Identify which cell holds the provided text, then report its (X, Y) central coordinate. 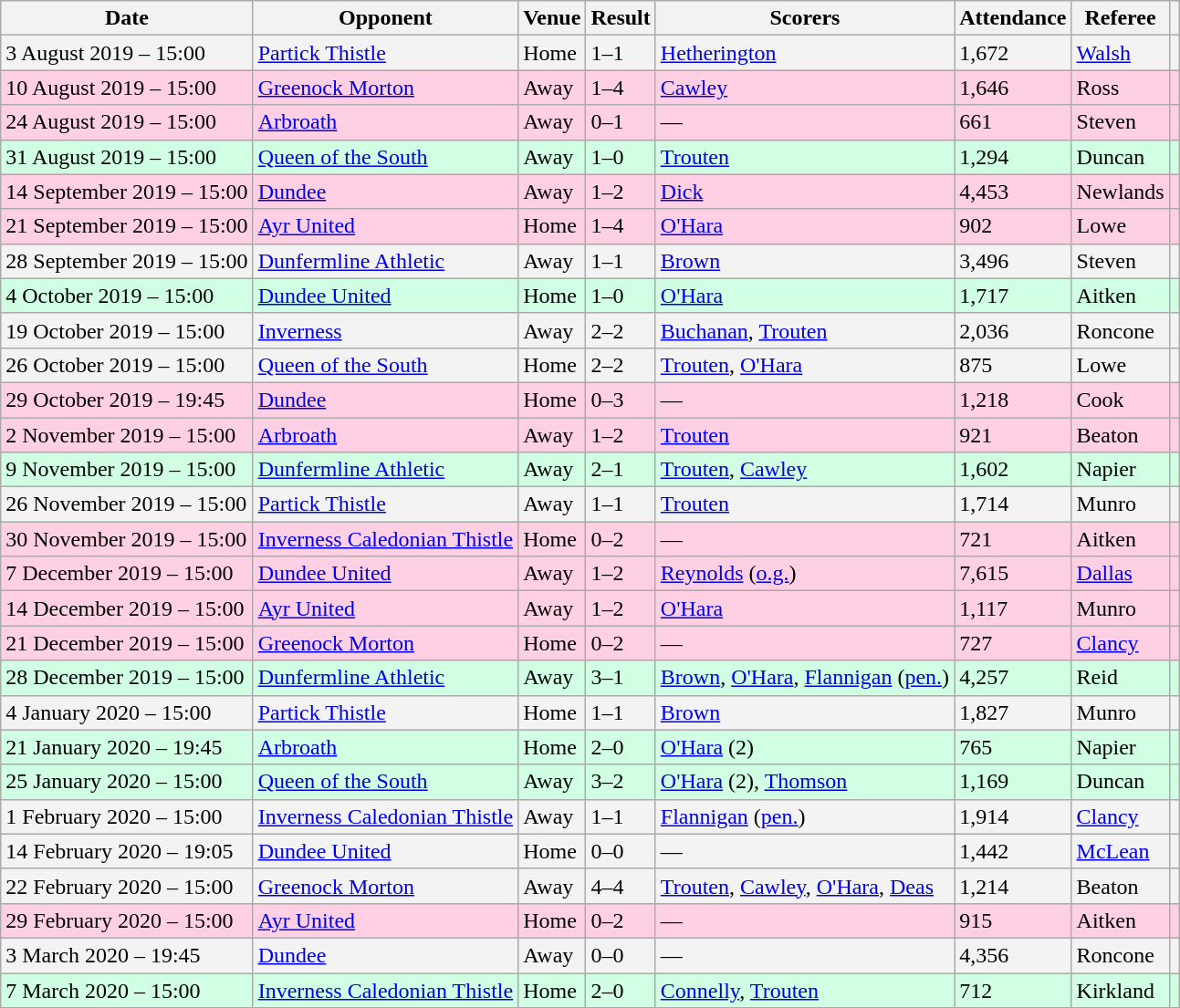
O'Hara (2) (805, 747)
Cawley (805, 88)
712 (1013, 990)
1,169 (1013, 782)
Buchanan, Trouten (805, 330)
Inverness (385, 330)
Attendance (1013, 18)
Walsh (1121, 53)
1,714 (1013, 504)
3 March 2020 – 19:45 (127, 955)
21 September 2019 – 15:00 (127, 226)
9 November 2019 – 15:00 (127, 470)
3–2 (621, 782)
28 September 2019 – 15:00 (127, 261)
3–1 (621, 678)
1,672 (1013, 53)
Opponent (385, 18)
Reynolds (o.g.) (805, 574)
Flannigan (pen.) (805, 816)
28 December 2019 – 15:00 (127, 678)
14 February 2020 – 19:05 (127, 851)
26 November 2019 – 15:00 (127, 504)
4–4 (621, 886)
765 (1013, 747)
7,615 (1013, 574)
31 August 2019 – 15:00 (127, 157)
Trouten, Cawley, O'Hara, Deas (805, 886)
1,442 (1013, 851)
4 October 2019 – 15:00 (127, 296)
Scorers (805, 18)
Kirkland (1121, 990)
902 (1013, 226)
661 (1013, 122)
Hetherington (805, 53)
Dick (805, 192)
1,218 (1013, 400)
4,356 (1013, 955)
2,036 (1013, 330)
Newlands (1121, 192)
1,717 (1013, 296)
19 October 2019 – 15:00 (127, 330)
Reid (1121, 678)
Dallas (1121, 574)
24 August 2019 – 15:00 (127, 122)
1,214 (1013, 886)
2–1 (621, 470)
Venue (552, 18)
Connelly, Trouten (805, 990)
Trouten, O'Hara (805, 365)
727 (1013, 643)
10 August 2019 – 15:00 (127, 88)
26 October 2019 – 15:00 (127, 365)
3 August 2019 – 15:00 (127, 53)
0–1 (621, 122)
7 March 2020 – 15:00 (127, 990)
1,117 (1013, 608)
4,257 (1013, 678)
Date (127, 18)
Brown, O'Hara, Flannigan (pen.) (805, 678)
O'Hara (2), Thomson (805, 782)
29 February 2020 – 15:00 (127, 920)
McLean (1121, 851)
29 October 2019 – 19:45 (127, 400)
Cook (1121, 400)
Trouten, Cawley (805, 470)
1,602 (1013, 470)
1 February 2020 – 15:00 (127, 816)
1,827 (1013, 712)
2 November 2019 – 15:00 (127, 435)
4,453 (1013, 192)
1,646 (1013, 88)
Ross (1121, 88)
Result (621, 18)
7 December 2019 – 15:00 (127, 574)
875 (1013, 365)
921 (1013, 435)
Referee (1121, 18)
3,496 (1013, 261)
0–3 (621, 400)
14 September 2019 – 15:00 (127, 192)
915 (1013, 920)
21 December 2019 – 15:00 (127, 643)
1,294 (1013, 157)
4 January 2020 – 15:00 (127, 712)
1,914 (1013, 816)
721 (1013, 539)
22 February 2020 – 15:00 (127, 886)
25 January 2020 – 15:00 (127, 782)
21 January 2020 – 19:45 (127, 747)
30 November 2019 – 15:00 (127, 539)
14 December 2019 – 15:00 (127, 608)
